Detect which cell encompasses the target text, then output its [X, Y] center coordinate. 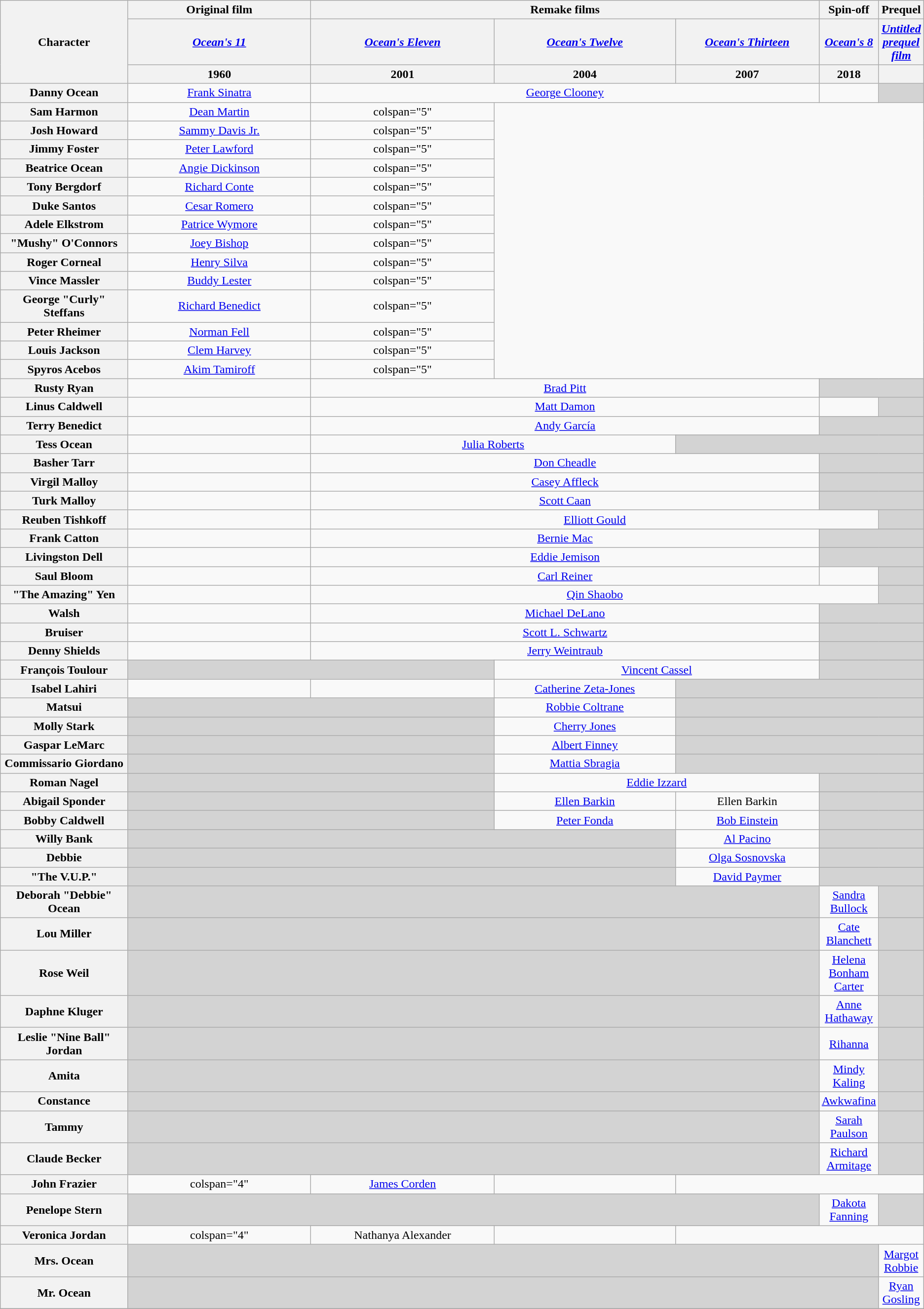
John Frazier [64, 1184]
Casey Affleck [565, 482]
Ocean's Eleven [403, 42]
Sammy Davis Jr. [219, 130]
Reuben Tishkoff [64, 519]
Joey Bishop [219, 243]
Ocean's 11 [219, 42]
Sarah Paulson [849, 1126]
Eddie Izzard [656, 782]
Norman Fell [219, 332]
Tess Ocean [64, 444]
Ocean's Twelve [584, 42]
Dakota Fanning [849, 1209]
Matsui [64, 707]
Tammy [64, 1126]
Ocean's Thirteen [747, 42]
Livingston Dell [64, 557]
Matt Damon [565, 407]
Olga Sosnovska [747, 857]
Clem Harvey [219, 350]
"Mushy" O'Connors [64, 243]
Akim Tamiroff [219, 369]
Michael DeLano [565, 614]
George Clooney [565, 93]
Margot Robbie [901, 1261]
Penelope Stern [64, 1209]
Veronica Jordan [64, 1235]
"The Amazing" Yen [64, 595]
Richard Benedict [219, 306]
Sam Harmon [64, 112]
Carl Reiner [565, 576]
Eddie Jemison [565, 557]
Josh Howard [64, 130]
Andy García [565, 425]
Untitled prequel film [901, 42]
Patrice Wymore [219, 224]
Bobby Caldwell [64, 820]
Basher Tarr [64, 463]
Nathanya Alexander [403, 1235]
Gaspar LeMarc [64, 745]
Spyros Acebos [64, 369]
Richard Armitage [849, 1159]
Willy Bank [64, 839]
Roger Corneal [64, 262]
Molly Stark [64, 726]
2007 [747, 74]
Lou Miller [64, 934]
Al Pacino [747, 839]
Tony Bergdorf [64, 187]
Mattia Sbragia [584, 764]
1960 [219, 74]
Albert Finney [584, 745]
Mrs. Ocean [64, 1261]
Isabel Lahiri [64, 689]
Sandra Bullock [849, 902]
Mr. Ocean [64, 1292]
Frank Catton [64, 538]
David Paymer [747, 876]
Cesar Romero [219, 205]
Awkwafina [849, 1101]
Saul Bloom [64, 576]
Richard Conte [219, 187]
Remake films [565, 10]
Roman Nagel [64, 782]
Henry Silva [219, 262]
James Corden [403, 1184]
Ocean's 8 [849, 42]
Terry Benedict [64, 425]
Louis Jackson [64, 350]
Abigail Sponder [64, 801]
Mindy Kaling [849, 1076]
Cherry Jones [584, 726]
Dean Martin [219, 112]
Daphne Kluger [64, 1012]
Constance [64, 1101]
Vince Massler [64, 281]
Character [64, 42]
Peter Rheimer [64, 332]
Danny Ocean [64, 93]
Julia Roberts [493, 444]
Virgil Malloy [64, 482]
Elliott Gould [595, 519]
2001 [403, 74]
2018 [849, 74]
Buddy Lester [219, 281]
Rihanna [849, 1043]
Duke Santos [64, 205]
Scott Caan [565, 500]
Scott L. Schwartz [565, 632]
Denny Shields [64, 651]
Helena Bonham Carter [849, 973]
Jerry Weintraub [565, 651]
Adele Elkstrom [64, 224]
Rusty Ryan [64, 388]
Rose Weil [64, 973]
Peter Lawford [219, 149]
Anne Hathaway [849, 1012]
Don Cheadle [565, 463]
Claude Becker [64, 1159]
Linus Caldwell [64, 407]
George "Curly" Steffans [64, 306]
Catherine Zeta-Jones [584, 689]
Turk Malloy [64, 500]
Cate Blanchett [849, 934]
Prequel [901, 10]
Amita [64, 1076]
Peter Fonda [584, 820]
Vincent Cassel [656, 670]
Beatrice Ocean [64, 168]
Jimmy Foster [64, 149]
2004 [584, 74]
Leslie "Nine Ball" Jordan [64, 1043]
Bernie Mac [565, 538]
Brad Pitt [565, 388]
François Toulour [64, 670]
Commissario Giordano [64, 764]
Angie Dickinson [219, 168]
Walsh [64, 614]
Ryan Gosling [901, 1292]
Debbie [64, 857]
Original film [219, 10]
Qin Shaobo [595, 595]
Frank Sinatra [219, 93]
Deborah "Debbie" Ocean [64, 902]
Spin-off [849, 10]
Robbie Coltrane [584, 707]
Bob Einstein [747, 820]
Bruiser [64, 632]
"The V.U.P." [64, 876]
